Return (X, Y) of the center of cell containing provided text 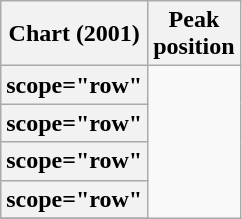
Chart (2001) (74, 34)
Peakposition (194, 34)
